Return (X, Y) of the center of cell containing provided text 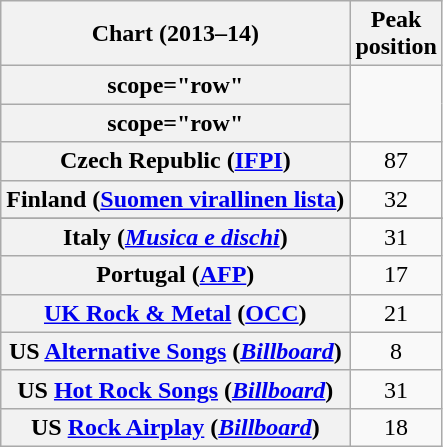
UK Rock & Metal (OCC) (176, 313)
Italy (Musica e dischi) (176, 237)
18 (396, 427)
Czech Republic (IFPI) (176, 161)
8 (396, 351)
87 (396, 161)
Portugal (AFP) (176, 275)
Finland (Suomen virallinen lista) (176, 199)
US Hot Rock Songs (Billboard) (176, 389)
17 (396, 275)
US Alternative Songs (Billboard) (176, 351)
21 (396, 313)
Chart (2013–14) (176, 34)
US Rock Airplay (Billboard) (176, 427)
32 (396, 199)
Peakposition (396, 34)
